Pinpoint the cell where the given text exists, returning its (X, Y) midpoint coordinate. 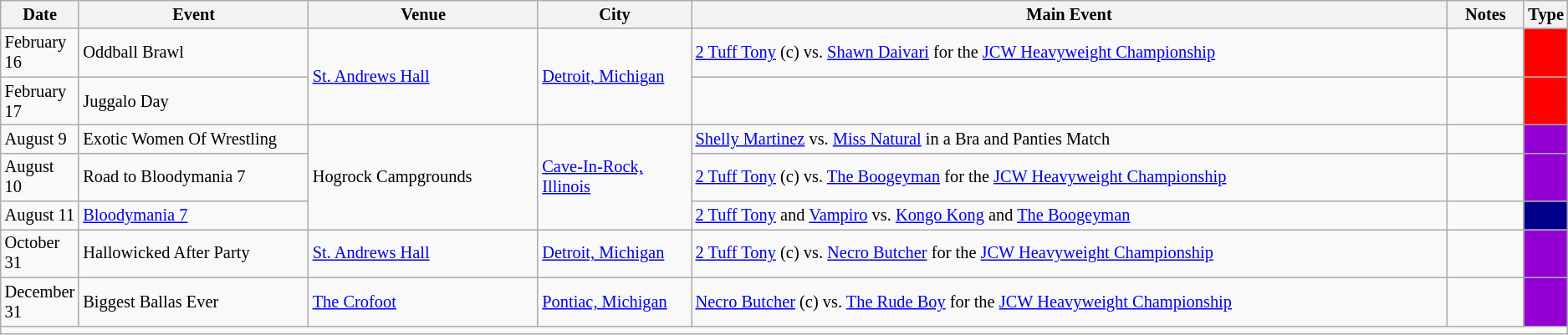
December 31 (40, 302)
August 11 (40, 216)
The Crofoot (423, 302)
Pontiac, Michigan (614, 302)
Event (193, 14)
Cave-In-Rock, Illinois (614, 177)
February 16 (40, 53)
August 9 (40, 139)
October 31 (40, 253)
2 Tuff Tony (c) vs. Shawn Daivari for the JCW Heavyweight Championship (1070, 53)
Notes (1485, 14)
City (614, 14)
2 Tuff Tony (c) vs. The Boogeyman for the JCW Heavyweight Championship (1070, 177)
Oddball Brawl (193, 53)
2 Tuff Tony and Vampiro vs. Kongo Kong and The Boogeyman (1070, 216)
2 Tuff Tony (c) vs. Necro Butcher for the JCW Heavyweight Championship (1070, 253)
Necro Butcher (c) vs. The Rude Boy for the JCW Heavyweight Championship (1070, 302)
Type (1545, 14)
Hallowicked After Party (193, 253)
Road to Bloodymania 7 (193, 177)
Shelly Martinez vs. Miss Natural in a Bra and Panties Match (1070, 139)
Bloodymania 7 (193, 216)
February 17 (40, 101)
Exotic Women Of Wrestling (193, 139)
Date (40, 14)
Hogrock Campgrounds (423, 177)
August 10 (40, 177)
Main Event (1070, 14)
Venue (423, 14)
Juggalo Day (193, 101)
Biggest Ballas Ever (193, 302)
